Extract the [X, Y] coordinate from the center of the cell holding the provided text.  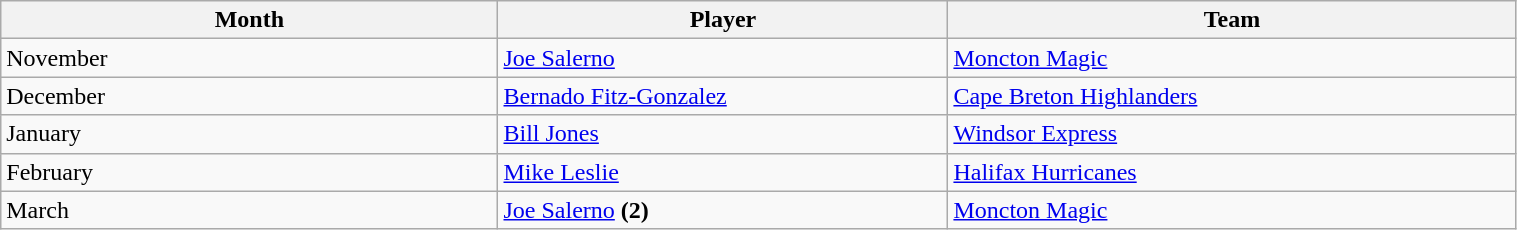
Bill Jones [723, 134]
Cape Breton Highlanders [1232, 96]
February [250, 172]
December [250, 96]
Windsor Express [1232, 134]
January [250, 134]
Mike Leslie [723, 172]
Halifax Hurricanes [1232, 172]
Player [723, 20]
March [250, 210]
Joe Salerno [723, 58]
Joe Salerno (2) [723, 210]
Bernado Fitz-Gonzalez [723, 96]
Team [1232, 20]
Month [250, 20]
November [250, 58]
